Identify which cell holds the provided text, then report its (X, Y) central coordinate. 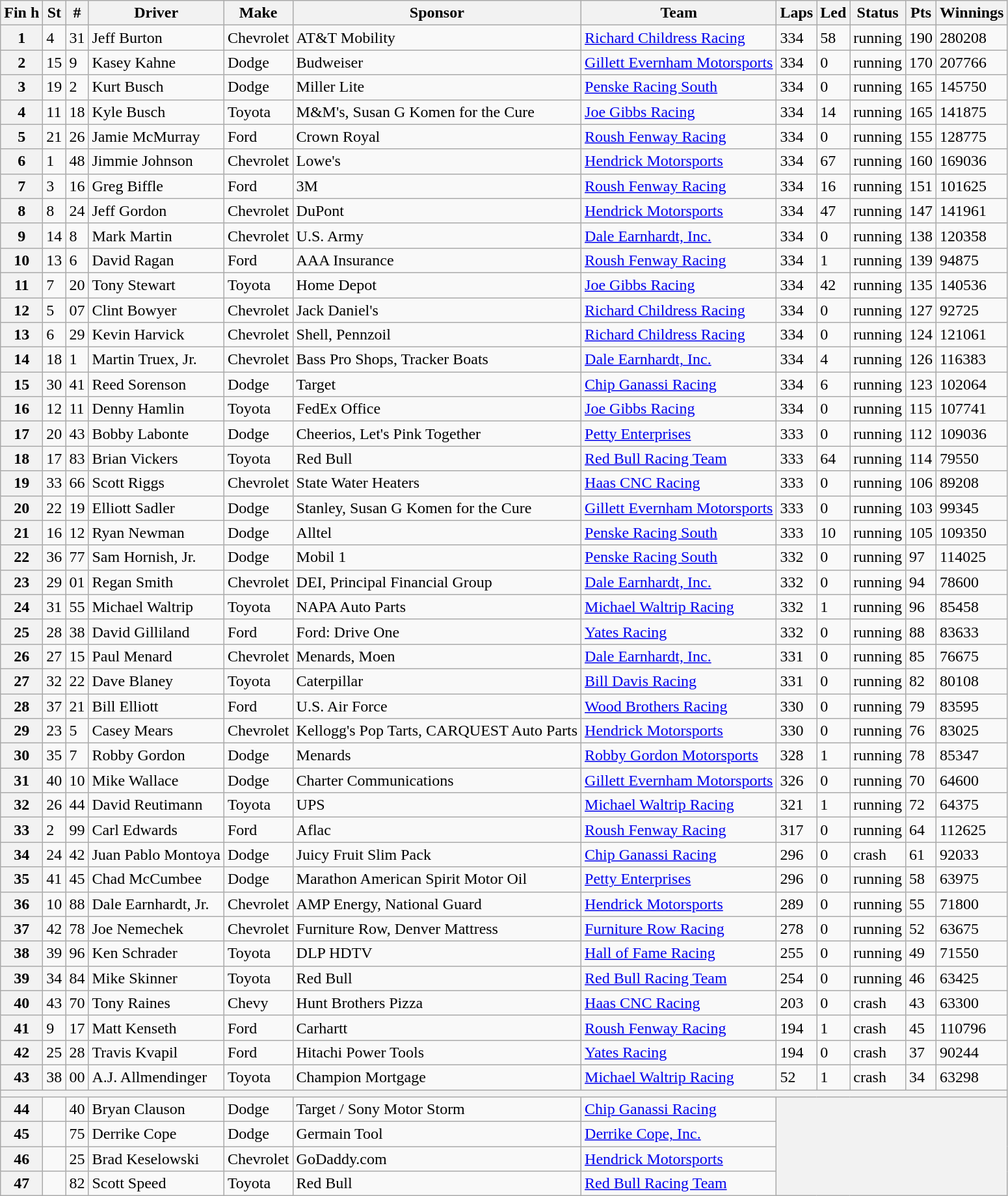
99 (77, 830)
Ryan Newman (156, 533)
Kasey Kahne (156, 62)
Juan Pablo Montoya (156, 855)
DLP HDTV (437, 953)
328 (797, 756)
83025 (972, 731)
289 (797, 904)
107741 (972, 409)
Brad Keselowski (156, 1159)
Jeff Gordon (156, 211)
92725 (972, 310)
Laps (797, 13)
124 (921, 335)
75 (77, 1134)
Home Depot (437, 285)
Kyle Busch (156, 112)
278 (797, 929)
Sam Hornish, Jr. (156, 557)
63425 (972, 978)
Tony Stewart (156, 285)
254 (797, 978)
Derrike Cope (156, 1134)
State Water Heaters (437, 483)
140536 (972, 285)
Martin Truex, Jr. (156, 360)
92033 (972, 855)
DuPont (437, 211)
Winnings (972, 13)
207766 (972, 62)
FedEx Office (437, 409)
Charter Communications (437, 780)
169036 (972, 161)
UPS (437, 805)
Marathon American Spirit Motor Oil (437, 879)
106 (921, 483)
97 (921, 557)
80108 (972, 681)
71800 (972, 904)
Jack Daniel's (437, 310)
114 (921, 458)
321 (797, 805)
112 (921, 434)
Pts (921, 13)
94875 (972, 260)
147 (921, 211)
103 (921, 508)
Target / Sony Motor Storm (437, 1110)
123 (921, 384)
Team (679, 13)
109350 (972, 533)
Mike Skinner (156, 978)
David Reutimann (156, 805)
115 (921, 409)
Cheerios, Let's Pink Together (437, 434)
109036 (972, 434)
Chevy (258, 1003)
Bobby Labonte (156, 434)
U.S. Air Force (437, 706)
00 (77, 1077)
66 (77, 483)
139 (921, 260)
A.J. Allmendinger (156, 1077)
Fin h (22, 13)
120358 (972, 235)
Carl Edwards (156, 830)
Germain Tool (437, 1134)
Michael Waltrip (156, 607)
DEI, Principal Financial Group (437, 582)
U.S. Army (437, 235)
76675 (972, 656)
Jimmie Johnson (156, 161)
128775 (972, 137)
Joe Nemechek (156, 929)
89208 (972, 483)
110796 (972, 1028)
63298 (972, 1077)
Ford: Drive One (437, 631)
116383 (972, 360)
Scott Riggs (156, 483)
Ken Schrader (156, 953)
Travis Kvapil (156, 1052)
85458 (972, 607)
61 (921, 855)
Wood Brothers Racing (679, 706)
71550 (972, 953)
48 (77, 161)
Derrike Cope, Inc. (679, 1134)
121061 (972, 335)
Bill Davis Racing (679, 681)
79 (921, 706)
94 (921, 582)
Mobil 1 (437, 557)
64600 (972, 780)
# (77, 13)
Bill Elliott (156, 706)
Furniture Row Racing (679, 929)
Tony Raines (156, 1003)
101625 (972, 186)
Juicy Fruit Slim Pack (437, 855)
Sponsor (437, 13)
St (55, 13)
Target (437, 384)
83595 (972, 706)
79550 (972, 458)
85347 (972, 756)
141875 (972, 112)
155 (921, 137)
326 (797, 780)
63975 (972, 879)
Budweiser (437, 62)
Matt Kenseth (156, 1028)
145750 (972, 87)
Menards (437, 756)
49 (921, 953)
Alltel (437, 533)
63300 (972, 1003)
67 (834, 161)
126 (921, 360)
203 (797, 1003)
138 (921, 235)
76 (921, 731)
Jamie McMurray (156, 137)
317 (797, 830)
Robby Gordon (156, 756)
Hitachi Power Tools (437, 1052)
141961 (972, 211)
Caterpillar (437, 681)
Greg Biffle (156, 186)
Champion Mortgage (437, 1077)
99345 (972, 508)
127 (921, 310)
Elliott Sadler (156, 508)
Scott Speed (156, 1184)
78600 (972, 582)
07 (77, 310)
Clint Bowyer (156, 310)
Driver (156, 13)
Mike Wallace (156, 780)
85 (921, 656)
105 (921, 533)
Bass Pro Shops, Tracker Boats (437, 360)
AAA Insurance (437, 260)
64375 (972, 805)
77 (77, 557)
Mark Martin (156, 235)
Crown Royal (437, 137)
Bryan Clauson (156, 1110)
63675 (972, 929)
AT&T Mobility (437, 38)
Furniture Row, Denver Mattress (437, 929)
90244 (972, 1052)
Brian Vickers (156, 458)
Kellogg's Pop Tarts, CARQUEST Auto Parts (437, 731)
Dave Blaney (156, 681)
Aflac (437, 830)
280208 (972, 38)
Kurt Busch (156, 87)
NAPA Auto Parts (437, 607)
Kevin Harvick (156, 335)
151 (921, 186)
Stanley, Susan G Komen for the Cure (437, 508)
Regan Smith (156, 582)
3M (437, 186)
114025 (972, 557)
Miller Lite (437, 87)
Robby Gordon Motorsports (679, 756)
GoDaddy.com (437, 1159)
Status (878, 13)
01 (77, 582)
AMP Energy, National Guard (437, 904)
Denny Hamlin (156, 409)
Dale Earnhardt, Jr. (156, 904)
190 (921, 38)
112625 (972, 830)
Make (258, 13)
Hall of Fame Racing (679, 953)
170 (921, 62)
84 (77, 978)
David Gilliland (156, 631)
Casey Mears (156, 731)
Hunt Brothers Pizza (437, 1003)
135 (921, 285)
Jeff Burton (156, 38)
Lowe's (437, 161)
83 (77, 458)
Shell, Pennzoil (437, 335)
Menards, Moen (437, 656)
Paul Menard (156, 656)
M&M's, Susan G Komen for the Cure (437, 112)
David Ragan (156, 260)
102064 (972, 384)
Carhartt (437, 1028)
83633 (972, 631)
Chad McCumbee (156, 879)
Reed Sorenson (156, 384)
Led (834, 13)
72 (921, 805)
255 (797, 953)
160 (921, 161)
